Return [x, y] of the center of cell containing provided text 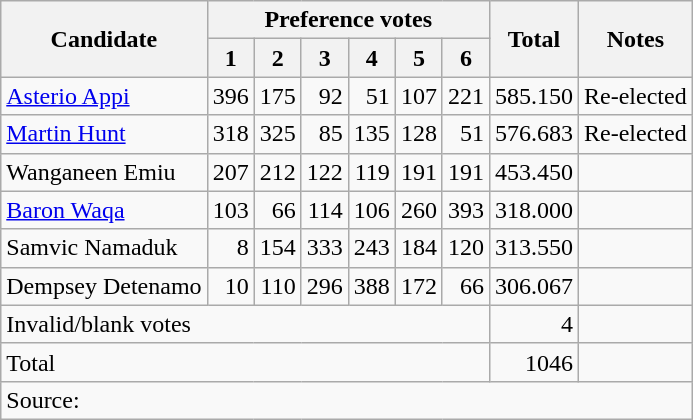
128 [418, 134]
212 [278, 172]
Dempsey Detenamo [104, 286]
135 [372, 134]
114 [324, 210]
92 [324, 96]
154 [278, 248]
103 [230, 210]
Wanganeen Emiu [104, 172]
585.150 [534, 96]
207 [230, 172]
Baron Waqa [104, 210]
175 [278, 96]
Asterio Appi [104, 96]
Candidate [104, 39]
85 [324, 134]
313.550 [534, 248]
1046 [534, 362]
5 [418, 58]
Martin Hunt [104, 134]
576.683 [534, 134]
10 [230, 286]
Source: [346, 400]
120 [466, 248]
296 [324, 286]
260 [418, 210]
393 [466, 210]
184 [418, 248]
221 [466, 96]
396 [230, 96]
1 [230, 58]
Samvic Namaduk [104, 248]
333 [324, 248]
122 [324, 172]
306.067 [534, 286]
388 [372, 286]
2 [278, 58]
119 [372, 172]
106 [372, 210]
Notes [636, 39]
172 [418, 286]
8 [230, 248]
110 [278, 286]
107 [418, 96]
6 [466, 58]
Invalid/blank votes [246, 324]
453.450 [534, 172]
325 [278, 134]
318.000 [534, 210]
318 [230, 134]
243 [372, 248]
Preference votes [348, 20]
3 [324, 58]
